Capture the cell that displays the provided text and extract its (x, y) central coordinate. 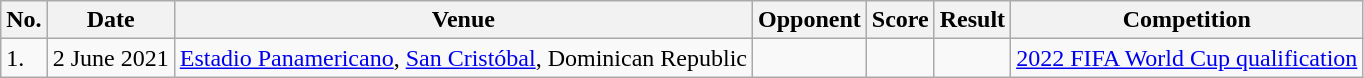
No. (24, 20)
Estadio Panamericano, San Cristóbal, Dominican Republic (463, 58)
2022 FIFA World Cup qualification (1187, 58)
1. (24, 58)
2 June 2021 (110, 58)
Venue (463, 20)
Opponent (810, 20)
Result (972, 20)
Date (110, 20)
Score (900, 20)
Competition (1187, 20)
